From the cell containing the given text, extract its center point as (X, Y) coordinate. 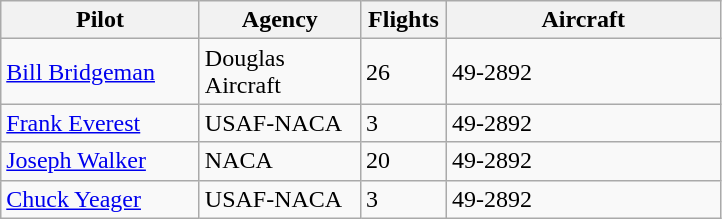
20 (403, 161)
Pilot (100, 20)
Flights (403, 20)
Chuck Yeager (100, 199)
Joseph Walker (100, 161)
NACA (280, 161)
Frank Everest (100, 123)
Agency (280, 20)
Bill Bridgeman (100, 72)
Douglas Aircraft (280, 72)
26 (403, 72)
Aircraft (583, 20)
